Return the (X, Y) coordinate for the center point of the cell that contains the specified text.  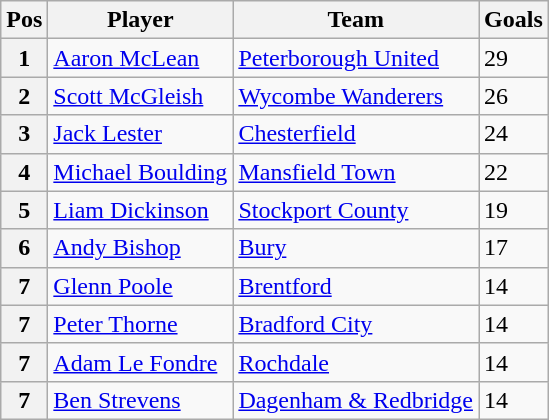
Peter Thorne (140, 324)
22 (514, 172)
Ben Strevens (140, 400)
Michael Boulding (140, 172)
Stockport County (356, 210)
24 (514, 134)
Peterborough United (356, 58)
Aaron McLean (140, 58)
5 (24, 210)
3 (24, 134)
Goals (514, 20)
Mansfield Town (356, 172)
Dagenham & Redbridge (356, 400)
Rochdale (356, 362)
4 (24, 172)
Adam Le Fondre (140, 362)
Wycombe Wanderers (356, 96)
Team (356, 20)
Chesterfield (356, 134)
19 (514, 210)
17 (514, 248)
26 (514, 96)
Scott McGleish (140, 96)
Bury (356, 248)
6 (24, 248)
1 (24, 58)
Player (140, 20)
Pos (24, 20)
29 (514, 58)
Andy Bishop (140, 248)
Bradford City (356, 324)
Brentford (356, 286)
2 (24, 96)
Glenn Poole (140, 286)
Jack Lester (140, 134)
Liam Dickinson (140, 210)
